Provide the (x, y) coordinate of the cell's center where the given text is located.  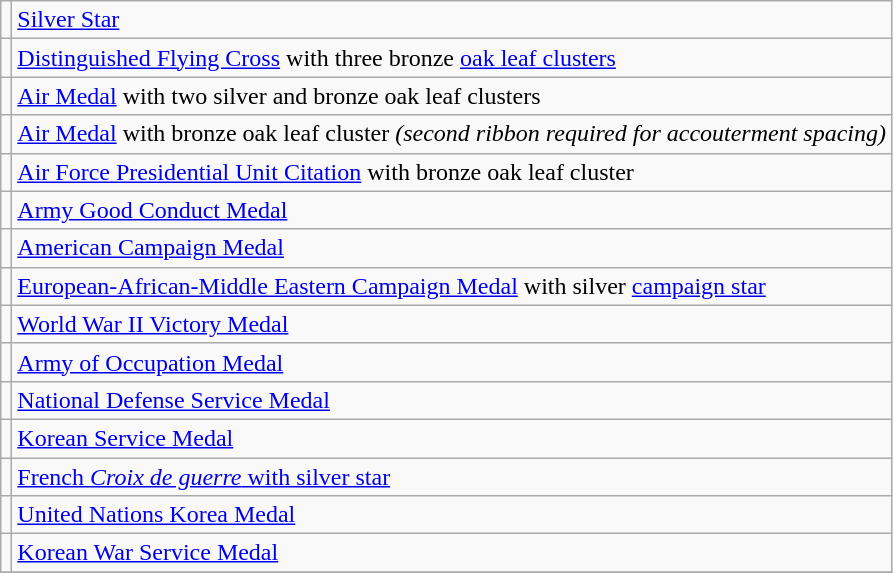
American Campaign Medal (452, 248)
Army of Occupation Medal (452, 362)
Silver Star (452, 20)
European-African-Middle Eastern Campaign Medal with silver campaign star (452, 286)
Air Medal with bronze oak leaf cluster (second ribbon required for accouterment spacing) (452, 134)
Korean Service Medal (452, 438)
United Nations Korea Medal (452, 515)
Distinguished Flying Cross with three bronze oak leaf clusters (452, 58)
National Defense Service Medal (452, 400)
Air Medal with two silver and bronze oak leaf clusters (452, 96)
Army Good Conduct Medal (452, 210)
World War II Victory Medal (452, 324)
French Croix de guerre with silver star (452, 477)
Air Force Presidential Unit Citation with bronze oak leaf cluster (452, 172)
Korean War Service Medal (452, 553)
